Output the [X, Y] coordinate of the center of the cell containing the given text.  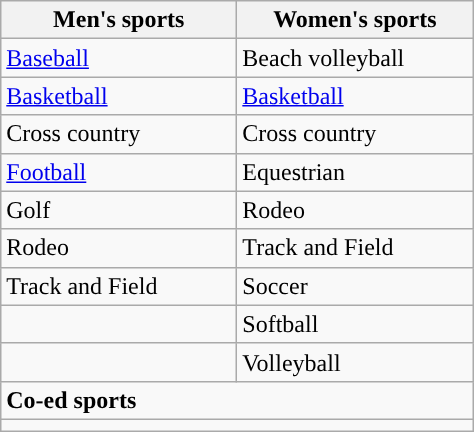
Men's sports [119, 20]
Football [119, 172]
Equestrian [355, 172]
Co-ed sports [237, 400]
Golf [119, 210]
Volleyball [355, 362]
Beach volleyball [355, 58]
Baseball [119, 58]
Soccer [355, 286]
Women's sports [355, 20]
Softball [355, 324]
